For the text-containing cell, return its midpoint in [X, Y] coordinate format. 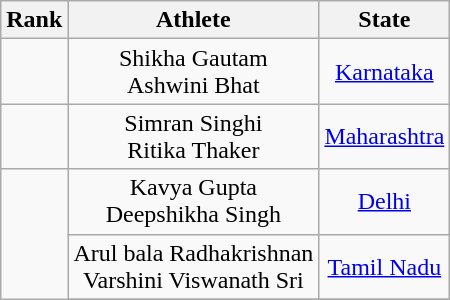
State [384, 20]
Karnataka [384, 72]
Kavya GuptaDeepshikha Singh [194, 202]
Arul bala RadhakrishnanVarshini Viswanath Sri [194, 266]
Shikha GautamAshwini Bhat [194, 72]
Tamil Nadu [384, 266]
Rank [34, 20]
Athlete [194, 20]
Maharashtra [384, 136]
Simran SinghiRitika Thaker [194, 136]
Delhi [384, 202]
